Find where the given text appears and provide that cell's center as [x, y] coordinate. 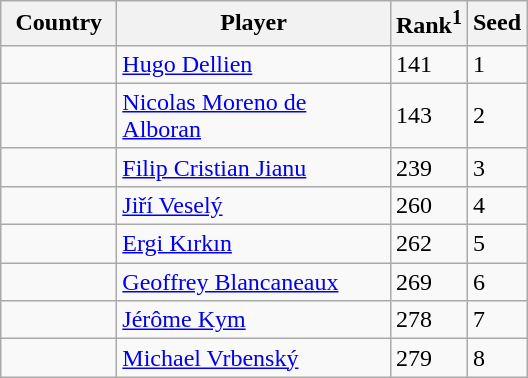
269 [428, 282]
Ergi Kırkın [254, 244]
5 [496, 244]
Player [254, 24]
279 [428, 358]
Seed [496, 24]
Michael Vrbenský [254, 358]
Rank1 [428, 24]
Nicolas Moreno de Alboran [254, 116]
6 [496, 282]
2 [496, 116]
Jérôme Kym [254, 320]
143 [428, 116]
8 [496, 358]
262 [428, 244]
Hugo Dellien [254, 64]
Country [59, 24]
4 [496, 205]
Filip Cristian Jianu [254, 167]
Jiří Veselý [254, 205]
7 [496, 320]
239 [428, 167]
278 [428, 320]
141 [428, 64]
3 [496, 167]
260 [428, 205]
Geoffrey Blancaneaux [254, 282]
1 [496, 64]
